Return (X, Y) of the center of cell containing provided text 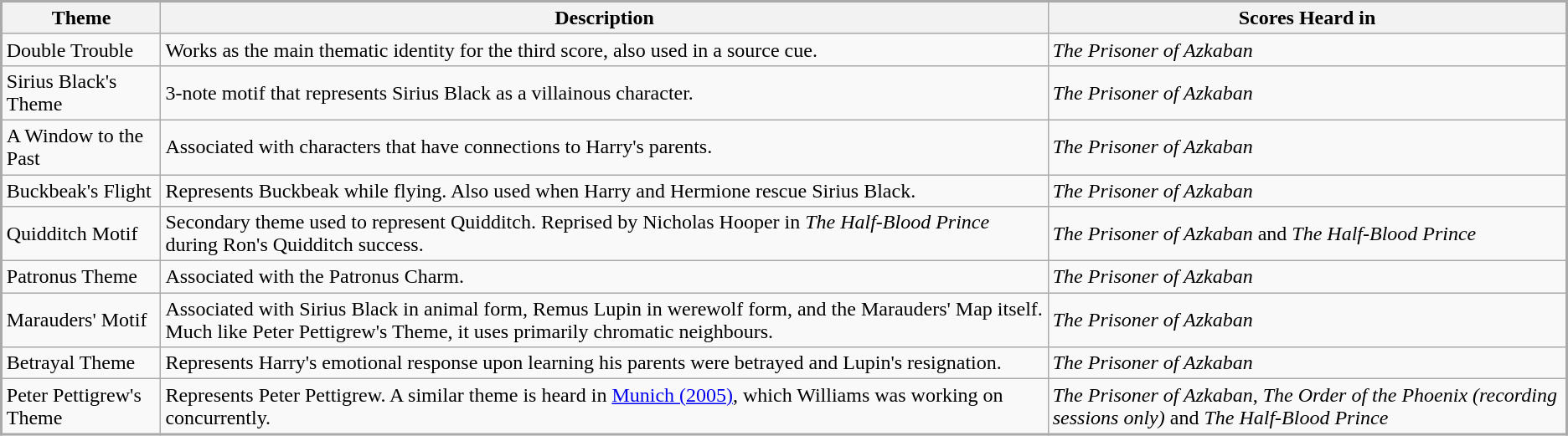
Patronus Theme (81, 277)
Works as the main thematic identity for the third score, also used in a source cue. (605, 49)
Double Trouble (81, 49)
Theme (81, 18)
3-note motif that represents Sirius Black as a villainous character. (605, 92)
Represents Peter Pettigrew. A similar theme is heard in Munich (2005), which Williams was working on concurrently. (605, 407)
The Prisoner of Azkaban and The Half-Blood Prince (1307, 234)
Represents Harry's emotional response upon learning his parents were betrayed and Lupin's resignation. (605, 363)
Represents Buckbeak while flying. Also used when Harry and Hermione rescue Sirius Black. (605, 190)
Associated with the Patronus Charm. (605, 277)
Associated with characters that have connections to Harry's parents. (605, 147)
Buckbeak's Flight (81, 190)
The Prisoner of Azkaban, The Order of the Phoenix (recording sessions only) and The Half-Blood Prince (1307, 407)
Quidditch Motif (81, 234)
Description (605, 18)
Sirius Black's Theme (81, 92)
Scores Heard in (1307, 18)
A Window to the Past (81, 147)
Peter Pettigrew's Theme (81, 407)
Secondary theme used to represent Quidditch. Reprised by Nicholas Hooper in The Half-Blood Prince during Ron's Quidditch success. (605, 234)
Marauders' Motif (81, 320)
Betrayal Theme (81, 363)
